Return the (X, Y) coordinate for the center point of the cell that contains the specified text.  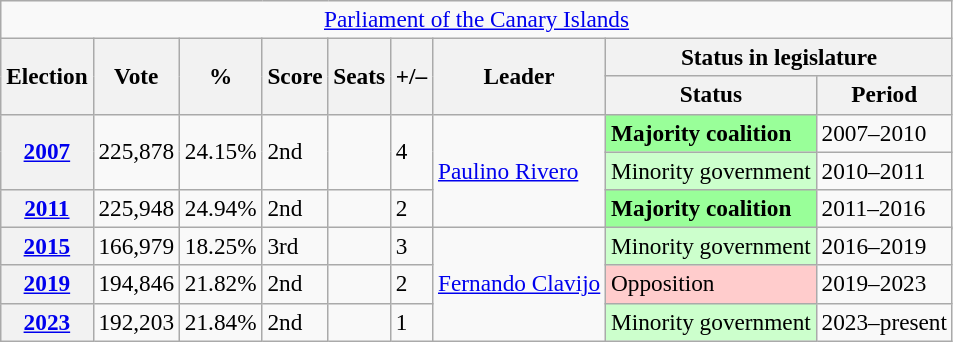
Status (712, 95)
194,846 (136, 284)
Period (884, 95)
+/– (411, 76)
Leader (520, 76)
3 (411, 246)
2023 (47, 322)
192,203 (136, 322)
Status in legislature (780, 57)
2023–present (884, 322)
166,979 (136, 246)
1 (411, 322)
Seats (360, 76)
2019–2023 (884, 284)
Vote (136, 76)
2007 (47, 152)
3rd (295, 246)
18.25% (220, 246)
Score (295, 76)
4 (411, 152)
2016–2019 (884, 246)
24.15% (220, 152)
Parliament of the Canary Islands (477, 19)
2019 (47, 284)
21.82% (220, 284)
225,878 (136, 152)
% (220, 76)
2015 (47, 246)
2007–2010 (884, 133)
21.84% (220, 322)
24.94% (220, 208)
2010–2011 (884, 170)
Paulino Rivero (520, 170)
2011 (47, 208)
Election (47, 76)
225,948 (136, 208)
Fernando Clavijo (520, 284)
Opposition (712, 284)
2011–2016 (884, 208)
